Return the [X, Y] coordinate for the center point of the cell that contains the specified text.  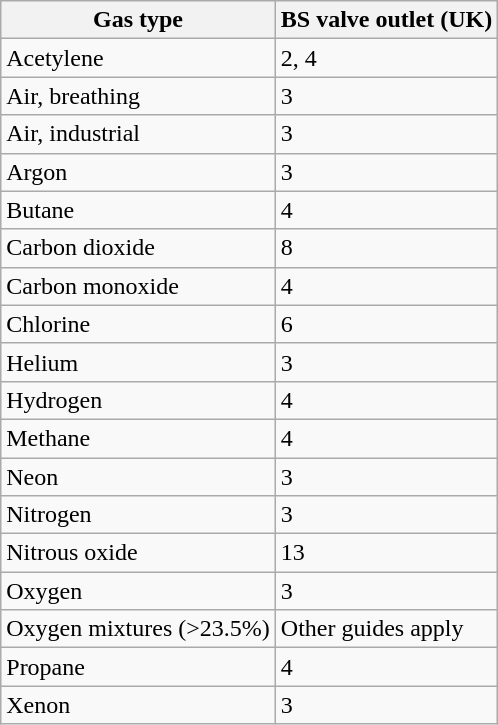
Neon [138, 477]
Air, breathing [138, 96]
Other guides apply [386, 629]
Butane [138, 210]
Argon [138, 172]
Oxygen mixtures (>23.5%) [138, 629]
8 [386, 248]
Xenon [138, 705]
Nitrous oxide [138, 553]
Acetylene [138, 58]
Chlorine [138, 324]
Gas type [138, 20]
Nitrogen [138, 515]
Hydrogen [138, 400]
Air, industrial [138, 134]
BS valve outlet (UK) [386, 20]
Carbon monoxide [138, 286]
Propane [138, 667]
Helium [138, 362]
Methane [138, 438]
6 [386, 324]
2, 4 [386, 58]
Carbon dioxide [138, 248]
13 [386, 553]
Oxygen [138, 591]
